Determine the [x, y] coordinate at the center of the cell enclosing the given text.  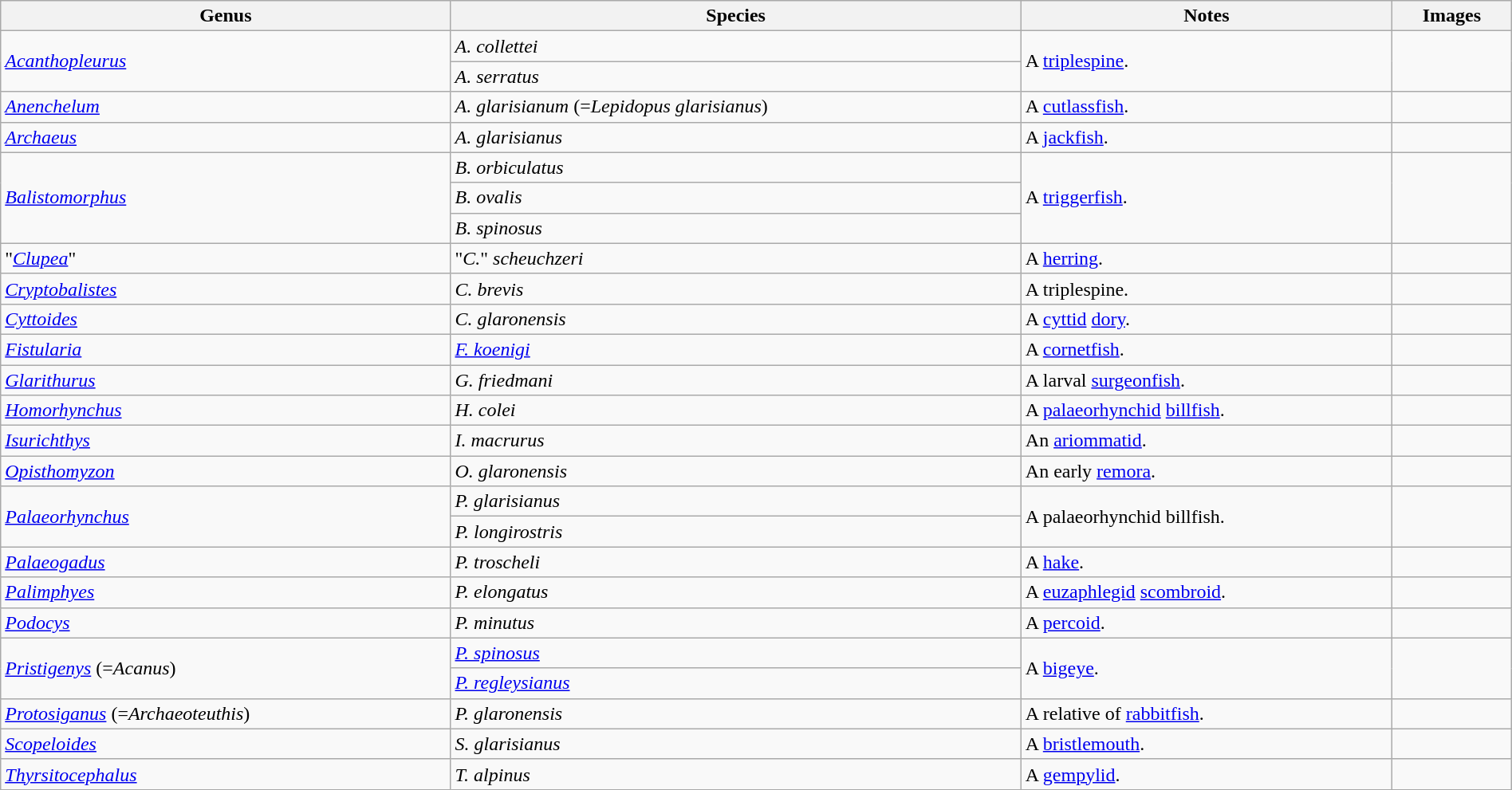
A gempylid. [1206, 774]
Pristigenys (=Acanus) [226, 668]
Genus [226, 16]
Protosiganus (=Archaeoteuthis) [226, 713]
B. spinosus [735, 228]
B. ovalis [735, 198]
Acanthopleurus [226, 61]
I. macrurus [735, 441]
P. minutus [735, 623]
"C." scheuchzeri [735, 258]
Balistomorphus [226, 198]
B. orbiculatus [735, 167]
Cryptobalistes [226, 289]
A larval surgeonfish. [1206, 380]
Notes [1206, 16]
Isurichthys [226, 441]
Archaeus [226, 137]
P. elongatus [735, 592]
Species [735, 16]
C. glaronensis [735, 319]
A cyttid dory. [1206, 319]
A triggerfish. [1206, 198]
S. glarisianus [735, 744]
P. glaronensis [735, 713]
An early remora. [1206, 471]
A. glarisianus [735, 137]
Thyrsitocephalus [226, 774]
A relative of rabbitfish. [1206, 713]
"Clupea" [226, 258]
Homorhynchus [226, 411]
P. longirostris [735, 532]
A bristlemouth. [1206, 744]
Glarithurus [226, 380]
A bigeye. [1206, 668]
A cornetfish. [1206, 349]
A jackfish. [1206, 137]
Fistularia [226, 349]
A cutlassfish. [1206, 107]
H. colei [735, 411]
Anenchelum [226, 107]
Scopeloides [226, 744]
C. brevis [735, 289]
An ariommatid. [1206, 441]
Palimphyes [226, 592]
A. serratus [735, 77]
P. spinosus [735, 653]
P. troscheli [735, 562]
Podocys [226, 623]
A euzaphlegid scombroid. [1206, 592]
Palaeogadus [226, 562]
T. alpinus [735, 774]
A herring. [1206, 258]
Palaeorhynchus [226, 517]
A. glarisianum (=Lepidopus glarisianus) [735, 107]
A percoid. [1206, 623]
F. koenigi [735, 349]
P. glarisianus [735, 501]
G. friedmani [735, 380]
Images [1452, 16]
P. regleysianus [735, 683]
Cyttoides [226, 319]
Opisthomyzon [226, 471]
O. glaronensis [735, 471]
A. collettei [735, 46]
A hake. [1206, 562]
